Identify which cell holds the provided text, then report its [x, y] central coordinate. 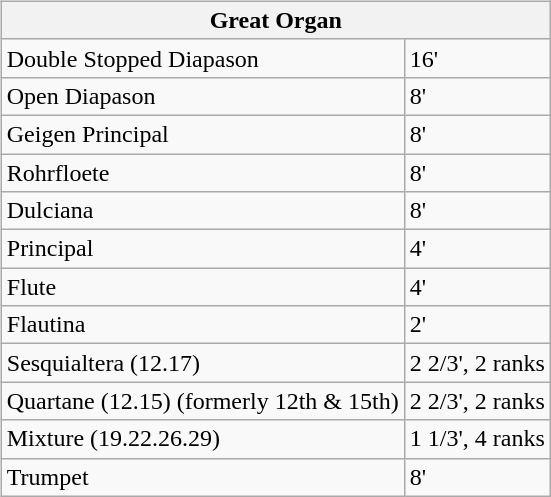
Great Organ [276, 20]
Geigen Principal [202, 134]
Mixture (19.22.26.29) [202, 439]
Trumpet [202, 477]
1 1/3', 4 ranks [477, 439]
Rohrfloete [202, 173]
16' [477, 58]
Flautina [202, 325]
Principal [202, 249]
Open Diapason [202, 96]
Flute [202, 287]
2' [477, 325]
Double Stopped Diapason [202, 58]
Quartane (12.15) (formerly 12th & 15th) [202, 401]
Dulciana [202, 211]
Sesquialtera (12.17) [202, 363]
